From the cell containing the given text, extract its center point as [X, Y] coordinate. 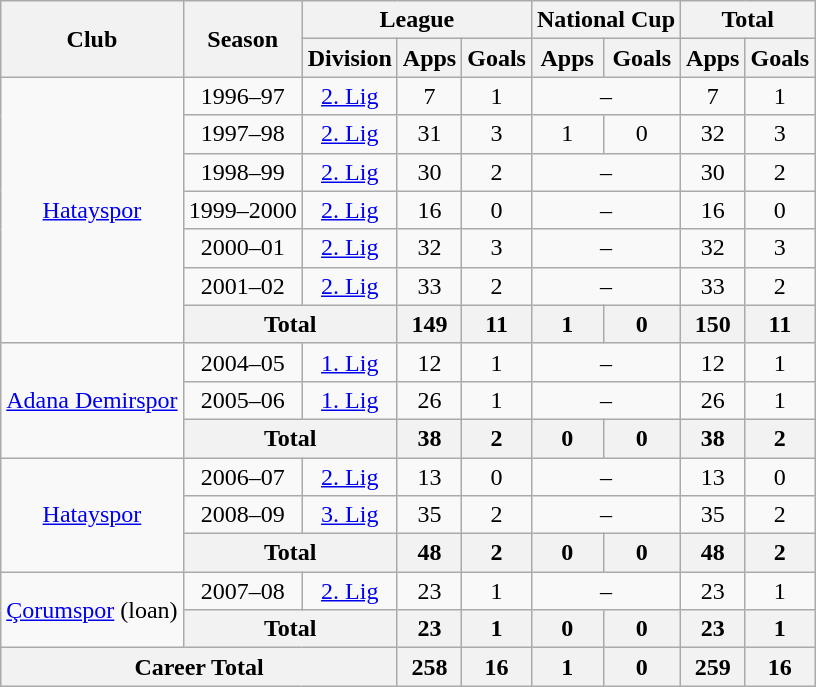
150 [713, 324]
2001–02 [242, 286]
1997–98 [242, 134]
149 [429, 324]
Adana Demirspor [92, 400]
258 [429, 667]
2007–08 [242, 591]
Club [92, 39]
2004–05 [242, 362]
Season [242, 39]
1999–2000 [242, 210]
Çorumspor (loan) [92, 610]
National Cup [606, 20]
2006–07 [242, 477]
3. Lig [350, 515]
1996–97 [242, 96]
1998–99 [242, 172]
31 [429, 134]
2008–09 [242, 515]
2000–01 [242, 248]
Career Total [200, 667]
259 [713, 667]
League [416, 20]
2005–06 [242, 400]
Division [350, 58]
